Extract the (X, Y) coordinate from the center of the cell holding the provided text.  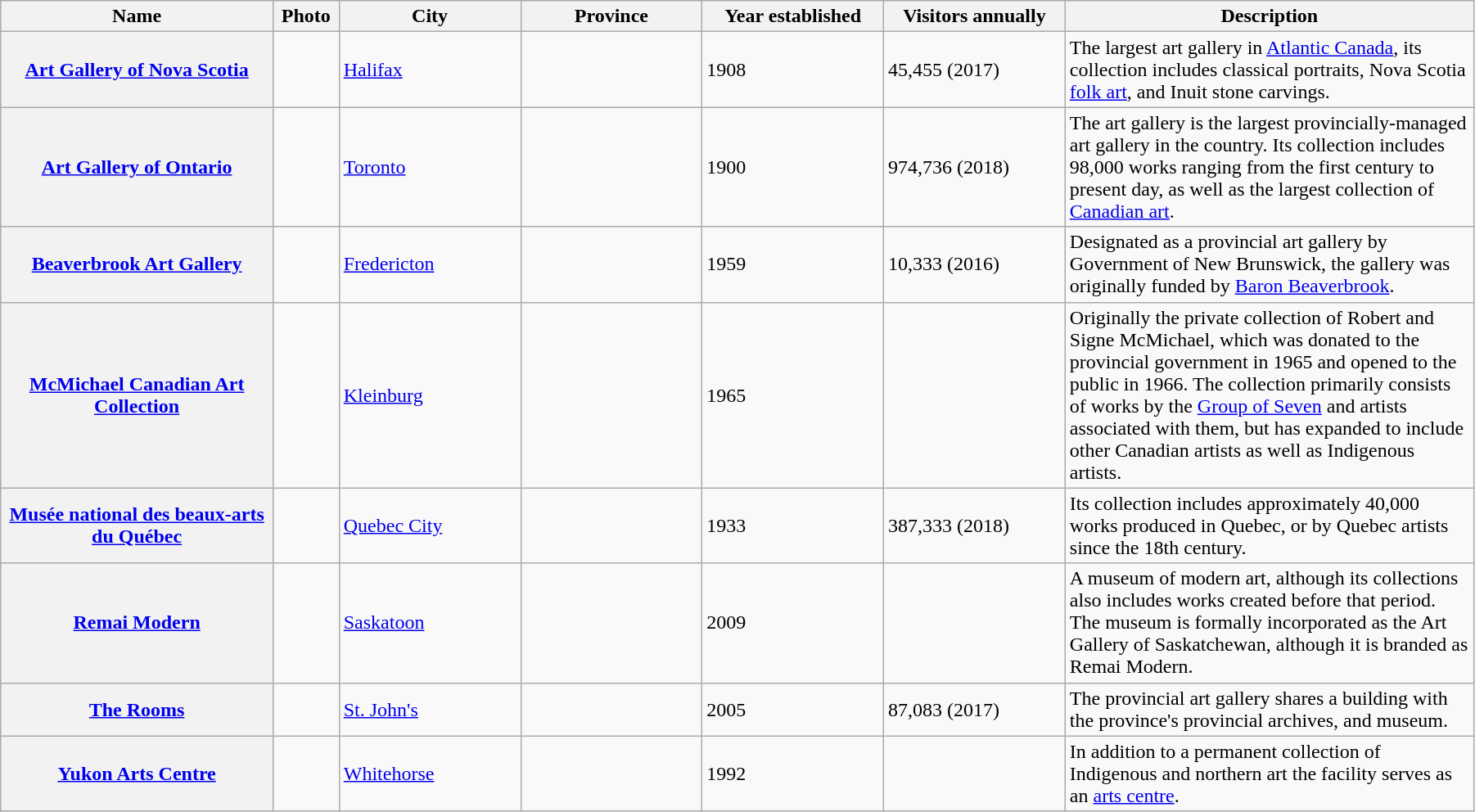
Halifax (430, 70)
Saskatoon (430, 623)
1908 (793, 70)
Yukon Arts Centre (138, 774)
Designated as a provincial art gallery by Government of New Brunswick, the gallery was originally funded by Baron Beaverbrook. (1269, 264)
Whitehorse (430, 774)
Name (138, 16)
Kleinburg (430, 395)
The provincial art gallery shares a building with the province's provincial archives, and museum. (1269, 709)
Its collection includes approximately 40,000 works produced in Quebec, or by Quebec artists since the 18th century. (1269, 526)
Beaverbrook Art Gallery (138, 264)
87,083 (2017) (975, 709)
Province (611, 16)
Fredericton (430, 264)
1933 (793, 526)
1959 (793, 264)
10,333 (2016) (975, 264)
387,333 (2018) (975, 526)
Remai Modern (138, 623)
Year established (793, 16)
Quebec City (430, 526)
Visitors annually (975, 16)
McMichael Canadian Art Collection (138, 395)
Art Gallery of Ontario (138, 167)
2009 (793, 623)
Musée national des beaux-arts du Québec (138, 526)
2005 (793, 709)
St. John's (430, 709)
1965 (793, 395)
The largest art gallery in Atlantic Canada, its collection includes classical portraits, Nova Scotia folk art, and Inuit stone carvings. (1269, 70)
1992 (793, 774)
Toronto (430, 167)
974,736 (2018) (975, 167)
In addition to a permanent collection of Indigenous and northern art the facility serves as an arts centre. (1269, 774)
Art Gallery of Nova Scotia (138, 70)
1900 (793, 167)
Photo (306, 16)
The Rooms (138, 709)
45,455 (2017) (975, 70)
Description (1269, 16)
City (430, 16)
